Search for the cell housing the specified text and yield its [x, y] center coordinate. 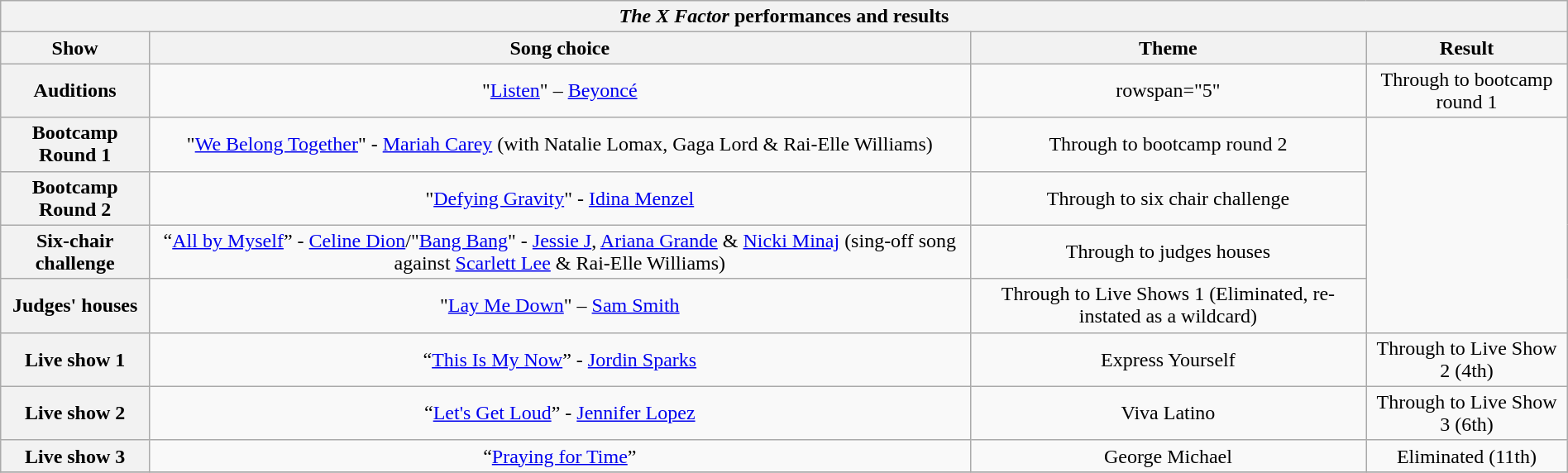
Six-chair challenge [75, 251]
“All by Myself” - Celine Dion/"Bang Bang" - Jessie J, Ariana Grande & Nicki Minaj (sing-off song against Scarlett Lee & Rai-Elle Williams) [561, 251]
“This Is My Now” - Jordin Sparks [561, 359]
Through to Live Shows 1 (Eliminated, re-instated as a wildcard) [1168, 306]
“Praying for Time” [561, 456]
Bootcamp Round 1 [75, 144]
The X Factor performances and results [784, 17]
George Michael [1168, 456]
Auditions [75, 91]
Express Yourself [1168, 359]
Through to bootcamp round 1 [1467, 91]
Result [1467, 48]
Theme [1168, 48]
Through to Live Show 2 (4th) [1467, 359]
Live show 1 [75, 359]
Show [75, 48]
Live show 3 [75, 456]
Bootcamp Round 2 [75, 198]
“Let's Get Loud” - Jennifer Lopez [561, 413]
Viva Latino [1168, 413]
"Listen" – Beyoncé [561, 91]
Song choice [561, 48]
Live show 2 [75, 413]
"We Belong Together" - Mariah Carey (with Natalie Lomax, Gaga Lord & Rai-Elle Williams) [561, 144]
rowspan="5" [1168, 91]
Eliminated (11th) [1467, 456]
Through to bootcamp round 2 [1168, 144]
"Lay Me Down" – Sam Smith [561, 306]
Judges' houses [75, 306]
Through to judges houses [1168, 251]
Through to Live Show 3 (6th) [1467, 413]
"Defying Gravity" - Idina Menzel [561, 198]
Through to six chair challenge [1168, 198]
